Extract the [x, y] coordinate from the center of the cell holding the provided text.  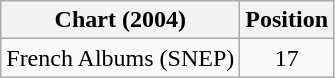
Position [287, 20]
Chart (2004) [120, 20]
French Albums (SNEP) [120, 58]
17 [287, 58]
